Extract the (X, Y) coordinate from the center of the cell holding the provided text.  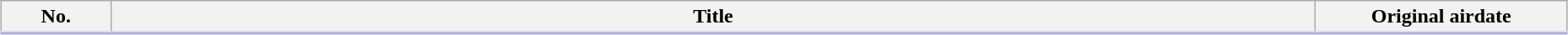
Title (713, 17)
Original airdate (1441, 17)
No. (56, 17)
